Pinpoint the cell where the given text exists, returning its [x, y] midpoint coordinate. 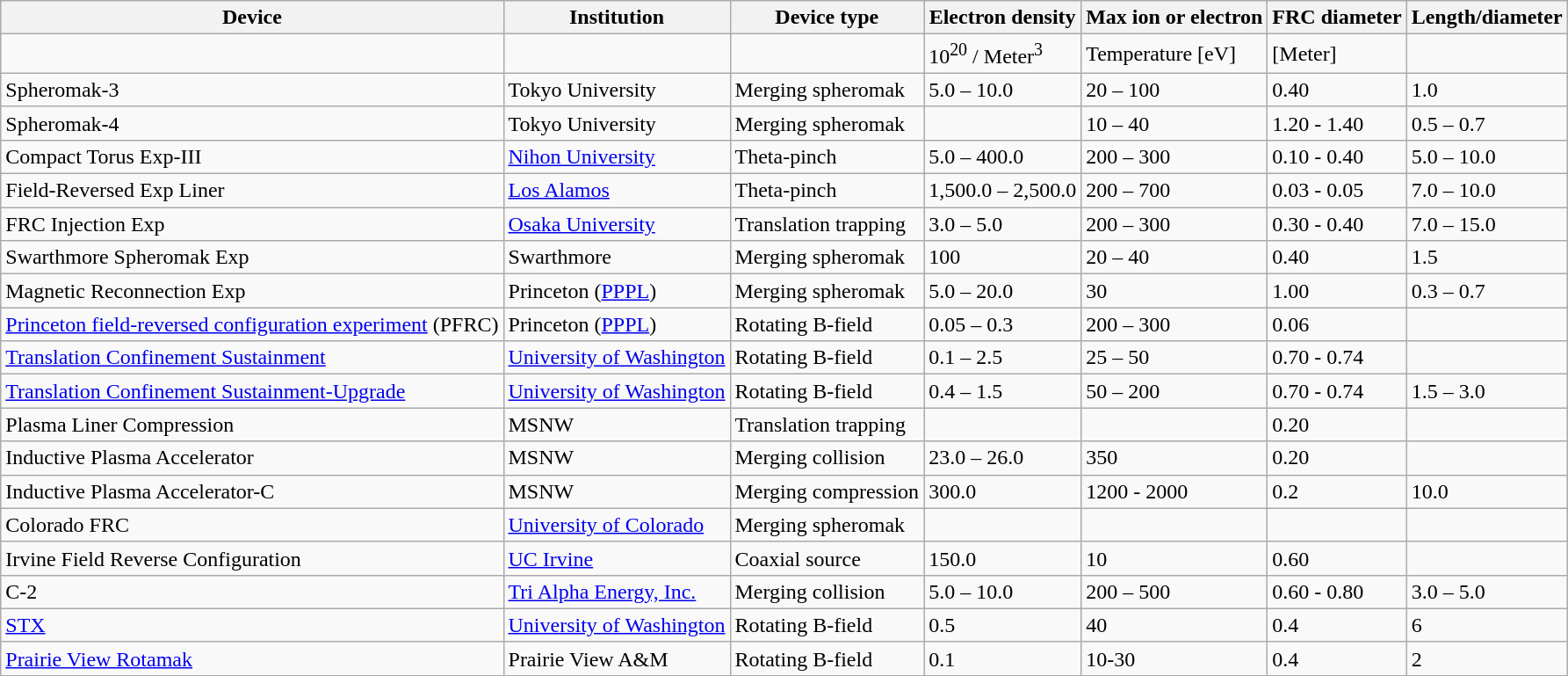
2 [1486, 658]
Translation Confinement Sustainment [252, 358]
C-2 [252, 592]
100 [1003, 258]
0.10 - 0.40 [1337, 156]
300.0 [1003, 491]
25 – 50 [1174, 358]
1020 / Meter3 [1003, 55]
Princeton field-reversed configuration experiment (PFRC) [252, 324]
Swarthmore Spheromak Exp [252, 258]
Compact Torus Exp-III [252, 156]
[Meter] [1337, 55]
0.1 [1003, 658]
0.03 - 0.05 [1337, 191]
Field-Reversed Exp Liner [252, 191]
FRC Injection Exp [252, 224]
6 [1486, 625]
Swarthmore [617, 258]
Nihon University [617, 156]
0.1 – 2.5 [1003, 358]
0.60 [1337, 558]
Coaxial source [827, 558]
0.05 – 0.3 [1003, 324]
1200 - 2000 [1174, 491]
7.0 – 15.0 [1486, 224]
Inductive Plasma Accelerator [252, 458]
40 [1174, 625]
1.5 [1486, 258]
0.5 – 0.7 [1486, 123]
Spheromak-4 [252, 123]
0.06 [1337, 324]
UC Irvine [617, 558]
Electron density [1003, 18]
50 – 200 [1174, 391]
Device type [827, 18]
10 – 40 [1174, 123]
20 – 40 [1174, 258]
10.0 [1486, 491]
Prairie View Rotamak [252, 658]
Spheromak-3 [252, 90]
0.5 [1003, 625]
0.30 - 0.40 [1337, 224]
Inductive Plasma Accelerator-C [252, 491]
350 [1174, 458]
Irvine Field Reverse Configuration [252, 558]
0.3 – 0.7 [1486, 291]
150.0 [1003, 558]
200 – 700 [1174, 191]
Device [252, 18]
Osaka University [617, 224]
7.0 – 10.0 [1486, 191]
Colorado FRC [252, 525]
1.00 [1337, 291]
0.2 [1337, 491]
10 [1174, 558]
5.0 – 400.0 [1003, 156]
1,500.0 – 2,500.0 [1003, 191]
1.20 - 1.40 [1337, 123]
0.60 - 0.80 [1337, 592]
Los Alamos [617, 191]
5.0 – 20.0 [1003, 291]
Prairie View A&M [617, 658]
Institution [617, 18]
Translation Confinement Sustainment-Upgrade [252, 391]
1.0 [1486, 90]
University of Colorado [617, 525]
Magnetic Reconnection Exp [252, 291]
Plasma Liner Compression [252, 425]
Temperature [eV] [1174, 55]
30 [1174, 291]
10-30 [1174, 658]
Max ion or electron [1174, 18]
20 – 100 [1174, 90]
Merging compression [827, 491]
FRC diameter [1337, 18]
Length/diameter [1486, 18]
1.5 – 3.0 [1486, 391]
Tri Alpha Energy, Inc. [617, 592]
200 – 500 [1174, 592]
STX [252, 625]
0.4 – 1.5 [1003, 391]
23.0 – 26.0 [1003, 458]
